Pinpoint the cell where the given text exists, returning its (X, Y) midpoint coordinate. 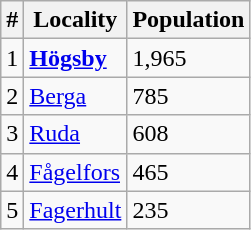
608 (188, 134)
4 (12, 172)
465 (188, 172)
Fagerhult (76, 210)
Fågelfors (76, 172)
5 (12, 210)
3 (12, 134)
1 (12, 58)
235 (188, 210)
Population (188, 20)
785 (188, 96)
Högsby (76, 58)
Locality (76, 20)
2 (12, 96)
Ruda (76, 134)
# (12, 20)
Berga (76, 96)
1,965 (188, 58)
